Provide the (x, y) coordinate of the cell's center where the given text is located.  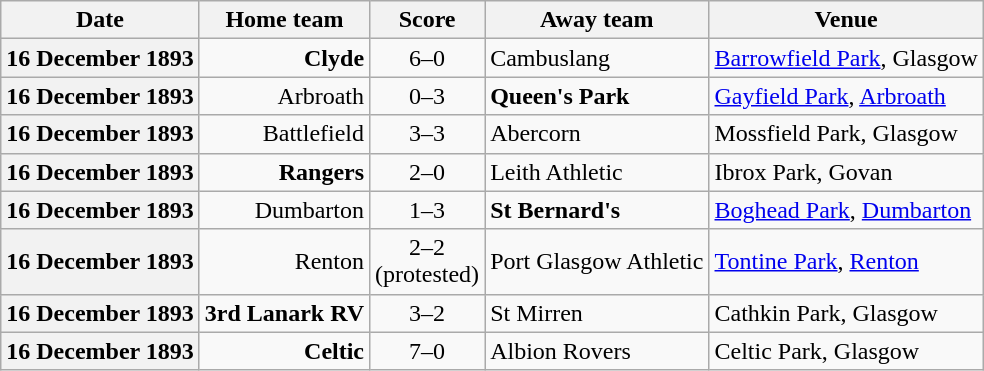
Renton (284, 262)
Albion Rovers (597, 351)
3–3 (428, 134)
Venue (846, 20)
Port Glasgow Athletic (597, 262)
Leith Athletic (597, 172)
Abercorn (597, 134)
Date (100, 20)
Battlefield (284, 134)
St Mirren (597, 313)
Boghead Park, Dumbarton (846, 210)
Clyde (284, 58)
Cathkin Park, Glasgow (846, 313)
Score (428, 20)
Ibrox Park, Govan (846, 172)
6–0 (428, 58)
3–2 (428, 313)
2–2(protested) (428, 262)
Mossfield Park, Glasgow (846, 134)
Rangers (284, 172)
Home team (284, 20)
2–0 (428, 172)
Queen's Park (597, 96)
Celtic (284, 351)
Gayfield Park, Arbroath (846, 96)
Dumbarton (284, 210)
Barrowfield Park, Glasgow (846, 58)
Celtic Park, Glasgow (846, 351)
Cambuslang (597, 58)
Tontine Park, Renton (846, 262)
Arbroath (284, 96)
1–3 (428, 210)
3rd Lanark RV (284, 313)
7–0 (428, 351)
St Bernard's (597, 210)
Away team (597, 20)
0–3 (428, 96)
